Locate the cell with the specified text and output its [x, y] center coordinate. 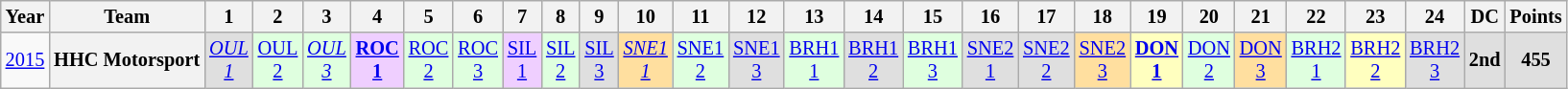
SIL2 [560, 60]
ROC1 [378, 60]
21 [1261, 16]
6 [478, 16]
DON2 [1209, 60]
2015 [25, 60]
11 [701, 16]
OUL2 [278, 60]
16 [990, 16]
2 [278, 16]
BRH21 [1317, 60]
BRH23 [1435, 60]
BRH12 [873, 60]
5 [429, 16]
ROC3 [478, 60]
24 [1435, 16]
Points [1535, 16]
3 [326, 16]
10 [646, 16]
ROC2 [429, 60]
Year [25, 16]
DC [1485, 16]
Team [127, 16]
23 [1375, 16]
SNE23 [1103, 60]
BRH11 [814, 60]
17 [1046, 16]
SNE13 [756, 60]
8 [560, 16]
19 [1157, 16]
SNE22 [1046, 60]
SIL1 [522, 60]
DON3 [1261, 60]
12 [756, 16]
20 [1209, 16]
2nd [1485, 60]
455 [1535, 60]
4 [378, 16]
SNE11 [646, 60]
SNE21 [990, 60]
1 [228, 16]
BRH13 [933, 60]
7 [522, 16]
OUL3 [326, 60]
HHC Motorsport [127, 60]
14 [873, 16]
DON1 [1157, 60]
9 [599, 16]
13 [814, 16]
BRH22 [1375, 60]
OUL1 [228, 60]
SIL3 [599, 60]
22 [1317, 16]
15 [933, 16]
SNE12 [701, 60]
18 [1103, 16]
